Search for the cell housing the specified text and yield its (x, y) center coordinate. 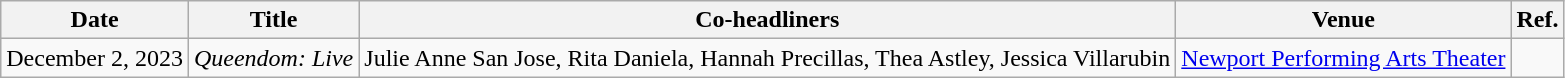
December 2, 2023 (95, 58)
Co-headliners (768, 20)
Venue (1344, 20)
Date (95, 20)
Newport Performing Arts Theater (1344, 58)
Julie Anne San Jose, Rita Daniela, Hannah Precillas, Thea Astley, Jessica Villarubin (768, 58)
Queendom: Live (273, 58)
Ref. (1538, 20)
Title (273, 20)
